Extract the (x, y) coordinate from the center of the cell holding the provided text.  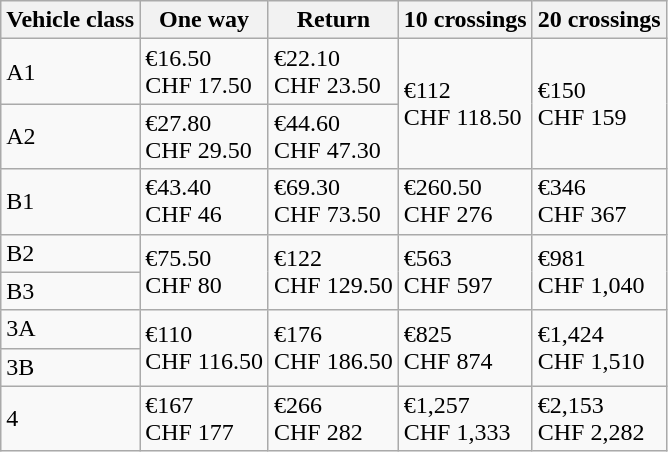
€27.80CHF 29.50 (204, 136)
€69.30CHF 73.50 (333, 202)
€75.50CHF 80 (204, 272)
€43.40CHF 46 (204, 202)
B2 (70, 253)
A1 (70, 72)
€563CHF 597 (465, 272)
€22.10CHF 23.50 (333, 72)
3B (70, 367)
€110CHF 116.50 (204, 348)
€150CHF 159 (599, 104)
20 crossings (599, 20)
€16.50CHF 17.50 (204, 72)
€260.50CHF 276 (465, 202)
€981CHF 1,040 (599, 272)
€825CHF 874 (465, 348)
€1,424CHF 1,510 (599, 348)
€167CHF 177 (204, 418)
€346CHF 367 (599, 202)
€122CHF 129.50 (333, 272)
B1 (70, 202)
€44.60CHF 47.30 (333, 136)
One way (204, 20)
B3 (70, 291)
Return (333, 20)
€112CHF 118.50 (465, 104)
3A (70, 329)
€266CHF 282 (333, 418)
Vehicle class (70, 20)
10 crossings (465, 20)
A2 (70, 136)
4 (70, 418)
€1,257CHF 1,333 (465, 418)
€176CHF 186.50 (333, 348)
€2,153CHF 2,282 (599, 418)
